Locate the cell with the specified text and output its [x, y] center coordinate. 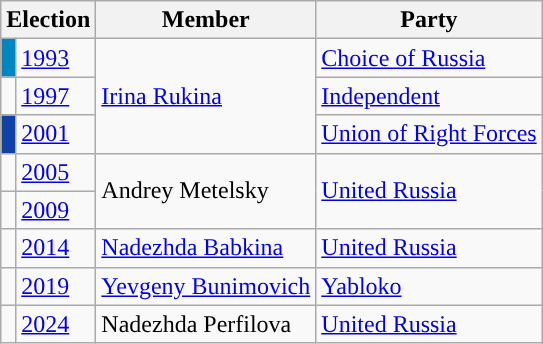
Andrey Metelsky [206, 191]
Yabloko [429, 286]
Irina Rukina [206, 96]
2019 [56, 286]
Independent [429, 96]
2009 [56, 210]
Union of Right Forces [429, 134]
Party [429, 20]
2014 [56, 248]
2001 [56, 134]
2024 [56, 324]
Nadezhda Perfilova [206, 324]
2005 [56, 172]
1997 [56, 96]
Member [206, 20]
Nadezhda Babkina [206, 248]
1993 [56, 58]
Election [48, 20]
Choice of Russia [429, 58]
Yevgeny Bunimovich [206, 286]
